Locate the cell with the specified text and output its [X, Y] center coordinate. 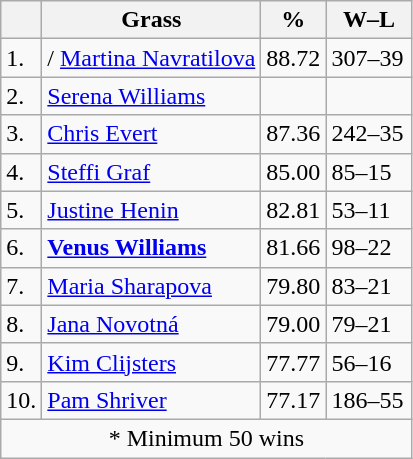
56–16 [369, 362]
85.00 [294, 172]
9. [22, 362]
81.66 [294, 248]
Chris Evert [152, 134]
Maria Sharapova [152, 286]
10. [22, 400]
Pam Shriver [152, 400]
Justine Henin [152, 210]
Venus Williams [152, 248]
/ Martina Navratilova [152, 58]
Grass [152, 20]
87.36 [294, 134]
% [294, 20]
Serena Williams [152, 96]
53–11 [369, 210]
79–21 [369, 324]
Jana Novotná [152, 324]
82.81 [294, 210]
1. [22, 58]
186–55 [369, 400]
3. [22, 134]
85–15 [369, 172]
79.80 [294, 286]
7. [22, 286]
242–35 [369, 134]
6. [22, 248]
Steffi Graf [152, 172]
79.00 [294, 324]
2. [22, 96]
* Minimum 50 wins [206, 438]
83–21 [369, 286]
4. [22, 172]
8. [22, 324]
5. [22, 210]
Kim Clijsters [152, 362]
98–22 [369, 248]
77.77 [294, 362]
77.17 [294, 400]
307–39 [369, 58]
W–L [369, 20]
88.72 [294, 58]
